Return (X, Y) of the center of cell containing provided text 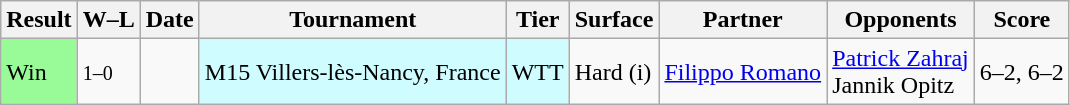
Tier (538, 20)
Score (1022, 20)
Result (39, 20)
Win (39, 72)
Filippo Romano (743, 72)
6–2, 6–2 (1022, 72)
Tournament (352, 20)
Patrick Zahraj Jannik Opitz (901, 72)
Date (170, 20)
WTT (538, 72)
Surface (614, 20)
Opponents (901, 20)
1–0 (108, 72)
W–L (108, 20)
M15 Villers-lès-Nancy, France (352, 72)
Hard (i) (614, 72)
Partner (743, 20)
